Provide the (x, y) coordinate of the cell's center where the given text is located.  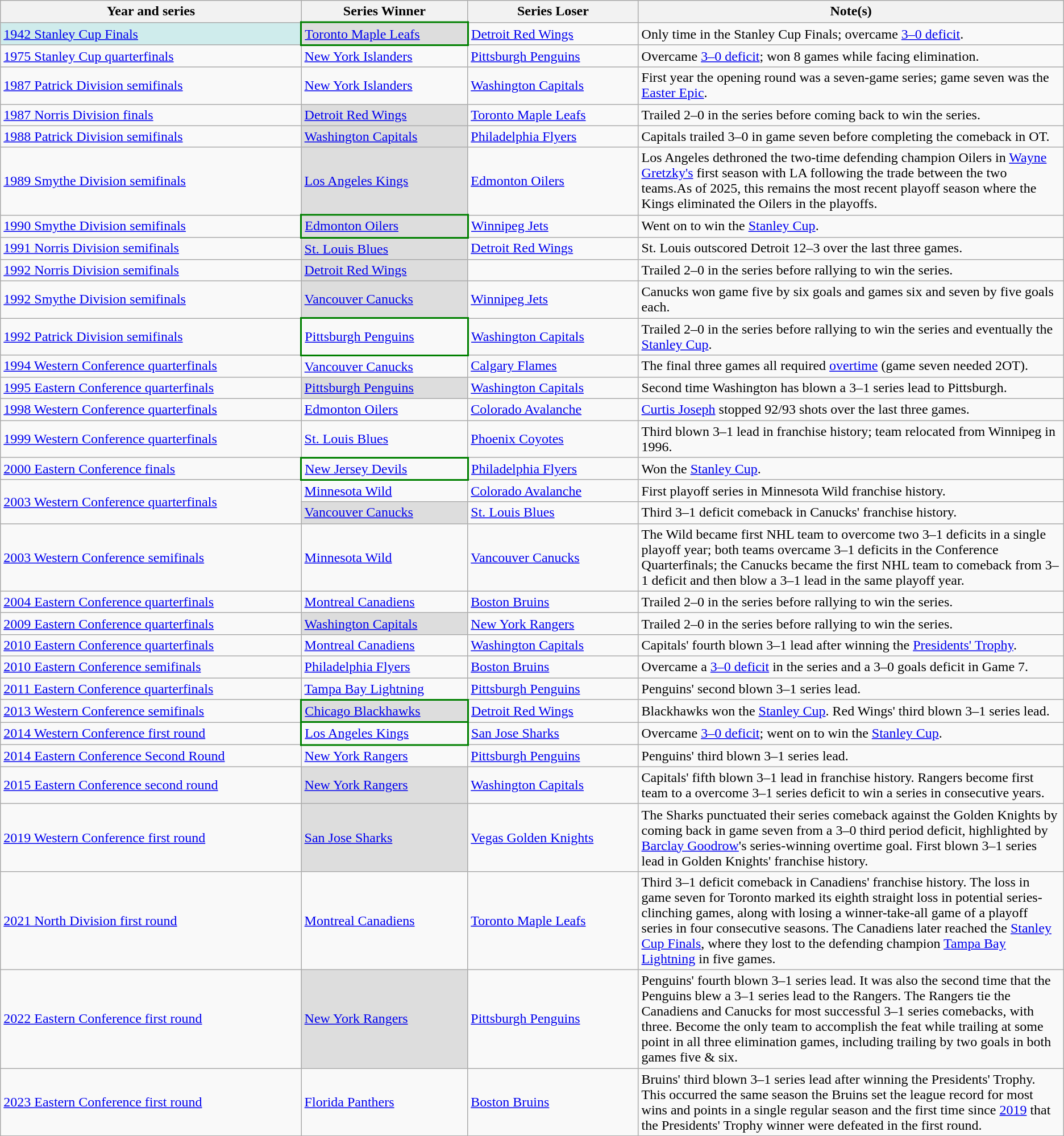
Third blown 3–1 lead in franchise history; team relocated from Winnipeg in 1996. (851, 439)
2010 Eastern Conference quarterfinals (151, 645)
The final three games all required overtime (game seven needed 2OT). (851, 366)
1987 Patrick Division semifinals (151, 85)
St. Louis outscored Detroit 12–3 over the last three games. (851, 249)
Trailed 2–0 in the series before rallying to win the series and eventually the Stanley Cup. (851, 336)
Capitals trailed 3–0 in game seven before completing the comeback in OT. (851, 136)
Capitals' fifth blown 3–1 lead in franchise history. Rangers become first team to a overcome 3–1 series deficit to win a series in consecutive years. (851, 785)
2021 North Division first round (151, 921)
Chicago Blackhawks (384, 711)
Overcame 3–0 deficit; went on to win the Stanley Cup. (851, 734)
New Jersey Devils (384, 469)
First year the opening round was a seven-game series; game seven was the Easter Epic. (851, 85)
2015 Eastern Conference second round (151, 785)
Third 3–1 deficit comeback in Canucks' franchise history. (851, 513)
Year and series (151, 11)
2009 Eastern Conference quarterfinals (151, 623)
Canucks won game five by six goals and games six and seven by five goals each. (851, 300)
2003 Western Conference semifinals (151, 557)
Series Loser (553, 11)
Series Winner (384, 11)
Only time in the Stanley Cup Finals; overcame 3–0 deficit. (851, 34)
Overcame 3–0 deficit; won 8 games while facing elimination. (851, 56)
2000 Eastern Conference finals (151, 469)
2019 Western Conference first round (151, 838)
2014 Western Conference first round (151, 734)
1992 Norris Division semifinals (151, 271)
1975 Stanley Cup quarterfinals (151, 56)
Second time Washington has blown a 3–1 series lead to Pittsburgh. (851, 388)
Went on to win the Stanley Cup. (851, 226)
Florida Panthers (384, 1102)
2013 Western Conference semifinals (151, 711)
2022 Eastern Conference first round (151, 1018)
2011 Eastern Conference quarterfinals (151, 689)
1991 Norris Division semifinals (151, 249)
Won the Stanley Cup. (851, 469)
1994 Western Conference quarterfinals (151, 366)
Penguins' second blown 3–1 series lead. (851, 689)
1995 Eastern Conference quarterfinals (151, 388)
1992 Patrick Division semifinals (151, 336)
Trailed 2–0 in the series before coming back to win the series. (851, 115)
Overcame a 3–0 deficit in the series and a 3–0 goals deficit in Game 7. (851, 667)
Curtis Joseph stopped 92/93 shots over the last three games. (851, 410)
1990 Smythe Division semifinals (151, 226)
1998 Western Conference quarterfinals (151, 410)
First playoff series in Minnesota Wild franchise history. (851, 491)
1989 Smythe Division semifinals (151, 181)
Tampa Bay Lightning (384, 689)
Phoenix Coyotes (553, 439)
2014 Eastern Conference Second Round (151, 756)
Penguins' third blown 3–1 series lead. (851, 756)
1942 Stanley Cup Finals (151, 34)
1987 Norris Division finals (151, 115)
2004 Eastern Conference quarterfinals (151, 602)
2023 Eastern Conference first round (151, 1102)
Calgary Flames (553, 366)
1988 Patrick Division semifinals (151, 136)
2003 Western Conference quarterfinals (151, 501)
1999 Western Conference quarterfinals (151, 439)
Capitals' fourth blown 3–1 lead after winning the Presidents' Trophy. (851, 645)
Blackhawks won the Stanley Cup. Red Wings' third blown 3–1 series lead. (851, 711)
2010 Eastern Conference semifinals (151, 667)
1992 Smythe Division semifinals (151, 300)
Note(s) (851, 11)
Vegas Golden Knights (553, 838)
